Capture the cell that displays the provided text and extract its [X, Y] central coordinate. 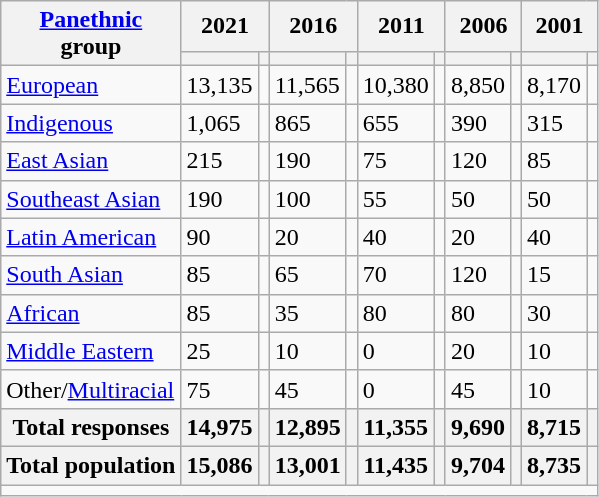
2011 [401, 26]
90 [220, 237]
Total population [91, 465]
Latin American [91, 237]
11,435 [396, 465]
Total responses [91, 427]
865 [308, 123]
11,355 [396, 427]
655 [396, 123]
8,850 [478, 85]
9,690 [478, 427]
13,135 [220, 85]
Middle Eastern [91, 351]
South Asian [91, 275]
8,715 [554, 427]
25 [220, 351]
2006 [483, 26]
12,895 [308, 427]
Southeast Asian [91, 199]
8,735 [554, 465]
2001 [560, 26]
35 [308, 313]
8,170 [554, 85]
13,001 [308, 465]
390 [478, 123]
14,975 [220, 427]
2021 [225, 26]
65 [308, 275]
70 [396, 275]
African [91, 313]
30 [554, 313]
Indigenous [91, 123]
Panethnicgroup [91, 34]
2016 [313, 26]
10,380 [396, 85]
55 [396, 199]
1,065 [220, 123]
215 [220, 161]
315 [554, 123]
9,704 [478, 465]
European [91, 85]
11,565 [308, 85]
15 [554, 275]
Other/Multiracial [91, 389]
15,086 [220, 465]
East Asian [91, 161]
100 [308, 199]
